Return the (X, Y) coordinate for the center point of the cell that contains the specified text.  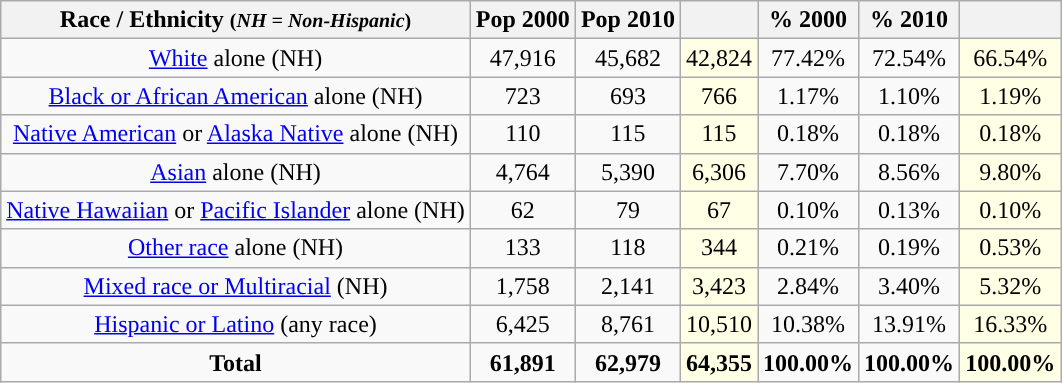
2,141 (628, 286)
1.19% (1010, 96)
0.21% (808, 248)
77.42% (808, 58)
10.38% (808, 324)
Pop 2000 (522, 20)
16.33% (1010, 324)
Pop 2010 (628, 20)
723 (522, 96)
% 2010 (910, 20)
Mixed race or Multiracial (NH) (236, 286)
79 (628, 210)
64,355 (718, 362)
45,682 (628, 58)
1.10% (910, 96)
Native Hawaiian or Pacific Islander alone (NH) (236, 210)
67 (718, 210)
% 2000 (808, 20)
13.91% (910, 324)
42,824 (718, 58)
61,891 (522, 362)
White alone (NH) (236, 58)
3.40% (910, 286)
8.56% (910, 172)
7.70% (808, 172)
133 (522, 248)
2.84% (808, 286)
110 (522, 134)
4,764 (522, 172)
9.80% (1010, 172)
Race / Ethnicity (NH = Non-Hispanic) (236, 20)
Total (236, 362)
72.54% (910, 58)
766 (718, 96)
Hispanic or Latino (any race) (236, 324)
Other race alone (NH) (236, 248)
10,510 (718, 324)
1.17% (808, 96)
693 (628, 96)
0.19% (910, 248)
5.32% (1010, 286)
62 (522, 210)
5,390 (628, 172)
3,423 (718, 286)
62,979 (628, 362)
66.54% (1010, 58)
0.53% (1010, 248)
47,916 (522, 58)
344 (718, 248)
1,758 (522, 286)
6,306 (718, 172)
Asian alone (NH) (236, 172)
6,425 (522, 324)
0.13% (910, 210)
Native American or Alaska Native alone (NH) (236, 134)
118 (628, 248)
8,761 (628, 324)
Black or African American alone (NH) (236, 96)
